Find where the given text appears and provide that cell's center as [X, Y] coordinate. 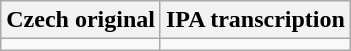
Czech original [81, 20]
IPA transcription [255, 20]
